Capture the cell that displays the provided text and extract its (X, Y) central coordinate. 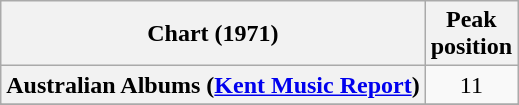
11 (471, 85)
Peakposition (471, 34)
Australian Albums (Kent Music Report) (213, 85)
Chart (1971) (213, 34)
